Locate the cell with the specified text and output its [X, Y] center coordinate. 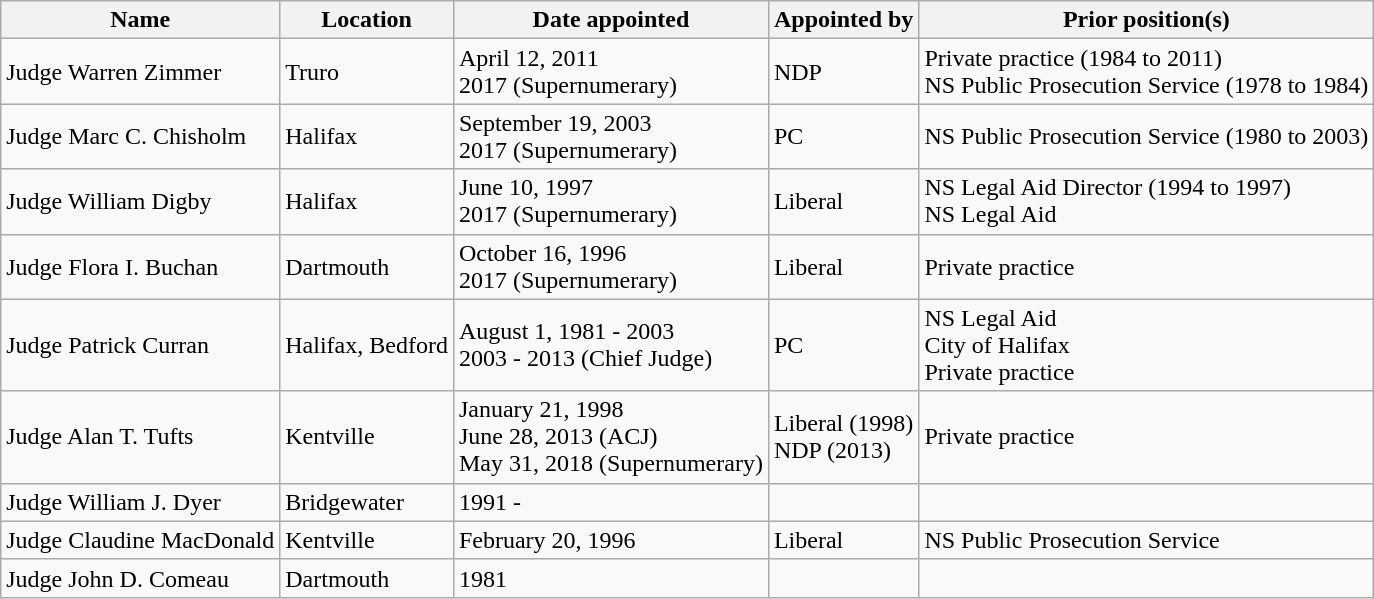
1981 [610, 578]
NS Public Prosecution Service (1980 to 2003) [1146, 136]
Judge Patrick Curran [140, 345]
Judge Flora I. Buchan [140, 266]
Judge Marc C. Chisholm [140, 136]
Location [367, 20]
February 20, 1996 [610, 540]
NDP [843, 72]
Truro [367, 72]
January 21, 1998June 28, 2013 (ACJ)May 31, 2018 (Supernumerary) [610, 437]
NS Legal Aid Director (1994 to 1997)NS Legal Aid [1146, 202]
Appointed by [843, 20]
September 19, 20032017 (Supernumerary) [610, 136]
Name [140, 20]
NS Public Prosecution Service [1146, 540]
NS Legal AidCity of HalifaxPrivate practice [1146, 345]
October 16, 19962017 (Supernumerary) [610, 266]
Judge Alan T. Tufts [140, 437]
Judge Warren Zimmer [140, 72]
June 10, 19972017 (Supernumerary) [610, 202]
Prior position(s) [1146, 20]
Bridgewater [367, 502]
Halifax, Bedford [367, 345]
Judge John D. Comeau [140, 578]
Judge William Digby [140, 202]
August 1, 1981 - 2003 2003 - 2013 (Chief Judge) [610, 345]
Date appointed [610, 20]
Private practice (1984 to 2011)NS Public Prosecution Service (1978 to 1984) [1146, 72]
Liberal (1998) NDP (2013) [843, 437]
Judge William J. Dyer [140, 502]
April 12, 20112017 (Supernumerary) [610, 72]
Judge Claudine MacDonald [140, 540]
1991 - [610, 502]
